Pinpoint the cell where the given text exists, returning its [X, Y] midpoint coordinate. 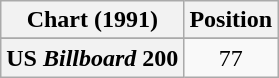
US Billboard 200 [92, 58]
Chart (1991) [92, 20]
Position [231, 20]
77 [231, 58]
